Return the [X, Y] coordinate for the center point of the cell that contains the specified text.  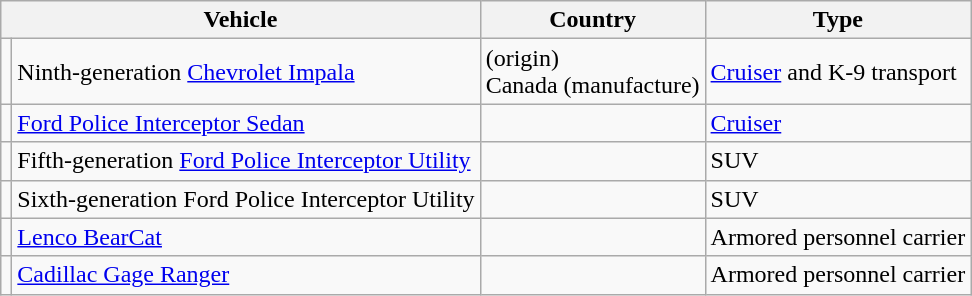
Vehicle [240, 20]
Cruiser and K-9 transport [838, 72]
Sixth-generation Ford Police Interceptor Utility [246, 199]
(origin) Canada (manufacture) [592, 72]
Type [838, 20]
Lenco BearCat [246, 237]
Fifth-generation Ford Police Interceptor Utility [246, 161]
Ford Police Interceptor Sedan [246, 123]
Cadillac Gage Ranger [246, 275]
Ninth-generation Chevrolet Impala [246, 72]
Country [592, 20]
Cruiser [838, 123]
